For the text-containing cell, return its midpoint in (X, Y) coordinate format. 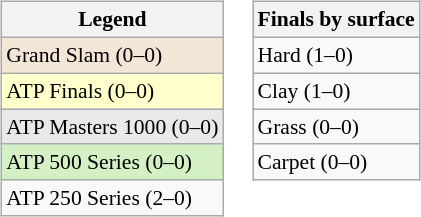
ATP 250 Series (2–0) (112, 198)
Clay (1–0) (336, 91)
ATP 500 Series (0–0) (112, 162)
ATP Finals (0–0) (112, 91)
Grand Slam (0–0) (112, 55)
Legend (112, 20)
Carpet (0–0) (336, 162)
Finals by surface (336, 20)
Grass (0–0) (336, 127)
ATP Masters 1000 (0–0) (112, 127)
Hard (1–0) (336, 55)
